Return the (x, y) coordinate for the center point of the cell that contains the specified text.  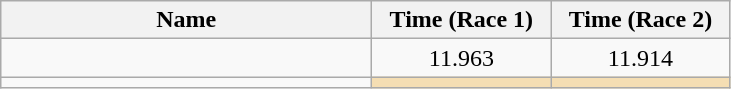
Time (Race 2) (640, 20)
11.963 (462, 58)
Name (186, 20)
11.914 (640, 58)
Time (Race 1) (462, 20)
